From the cell containing the given text, extract its center point as [X, Y] coordinate. 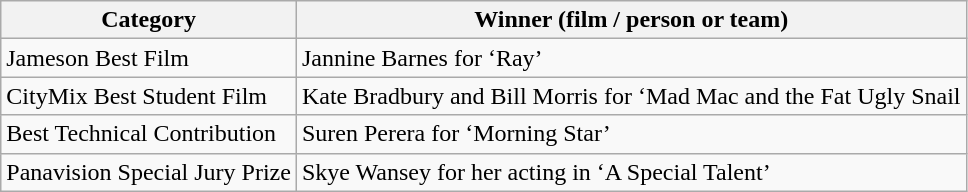
Jameson Best Film [149, 58]
Category [149, 20]
Skye Wansey for her acting in ‘A Special Talent’ [631, 172]
Panavision Special Jury Prize [149, 172]
Winner (film / person or team) [631, 20]
Kate Bradbury and Bill Morris for ‘Mad Mac and the Fat Ugly Snail [631, 96]
CityMix Best Student Film [149, 96]
Suren Perera for ‘Morning Star’ [631, 134]
Jannine Barnes for ‘Ray’ [631, 58]
Best Technical Contribution [149, 134]
